From the cell containing the given text, extract its center point as (X, Y) coordinate. 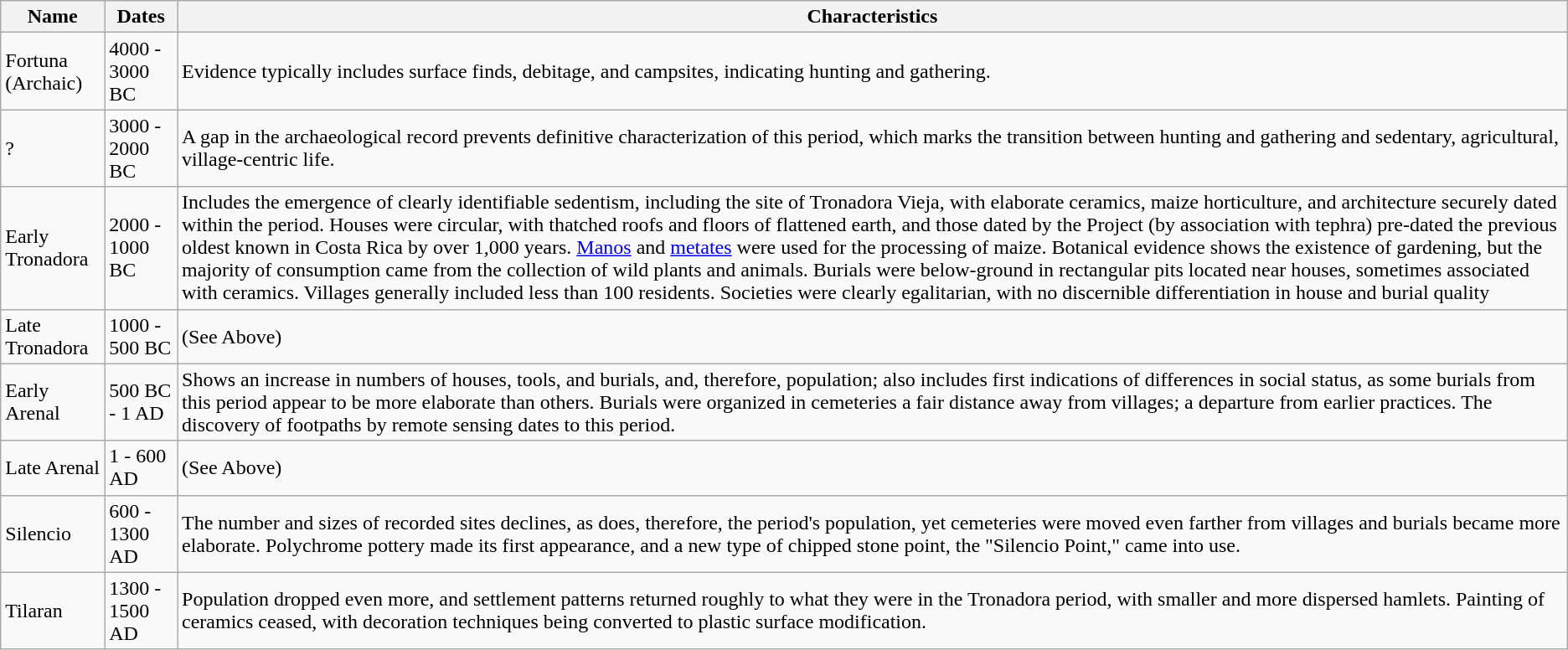
Late Arenal (53, 467)
1000 - 500 BC (141, 337)
2000 - 1000 BC (141, 248)
1300 - 1500 AD (141, 611)
? (53, 148)
Fortuna (Archaic) (53, 71)
600 - 1300 AD (141, 534)
Characteristics (873, 17)
500 BC - 1 AD (141, 402)
Evidence typically includes surface finds, debitage, and campsites, indicating hunting and gathering. (873, 71)
1 - 600 AD (141, 467)
Dates (141, 17)
4000 - 3000 BC (141, 71)
Early Arenal (53, 402)
Name (53, 17)
Early Tronadora (53, 248)
Late Tronadora (53, 337)
Tilaran (53, 611)
3000 - 2000 BC (141, 148)
Silencio (53, 534)
